Locate the cell with the specified text and output its [x, y] center coordinate. 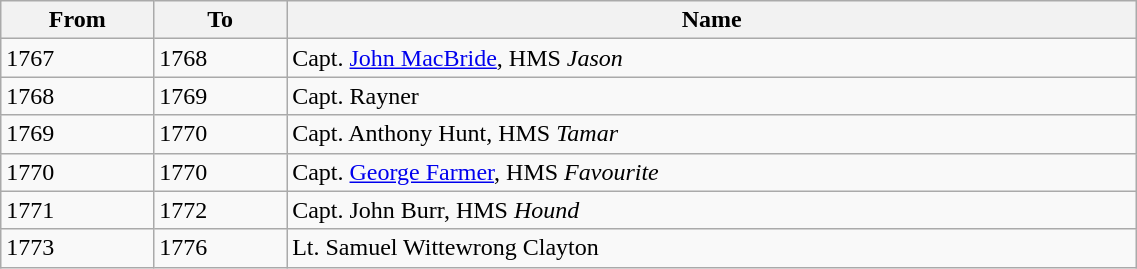
1773 [78, 248]
1772 [220, 210]
Capt. John MacBride, HMS Jason [712, 58]
Lt. Samuel Wittewrong Clayton [712, 248]
Capt. Rayner [712, 96]
Capt. George Farmer, HMS Favourite [712, 172]
1767 [78, 58]
From [78, 20]
1771 [78, 210]
Name [712, 20]
1776 [220, 248]
Capt. Anthony Hunt, HMS Tamar [712, 134]
To [220, 20]
Capt. John Burr, HMS Hound [712, 210]
